Detect which cell encompasses the target text, then output its (X, Y) center coordinate. 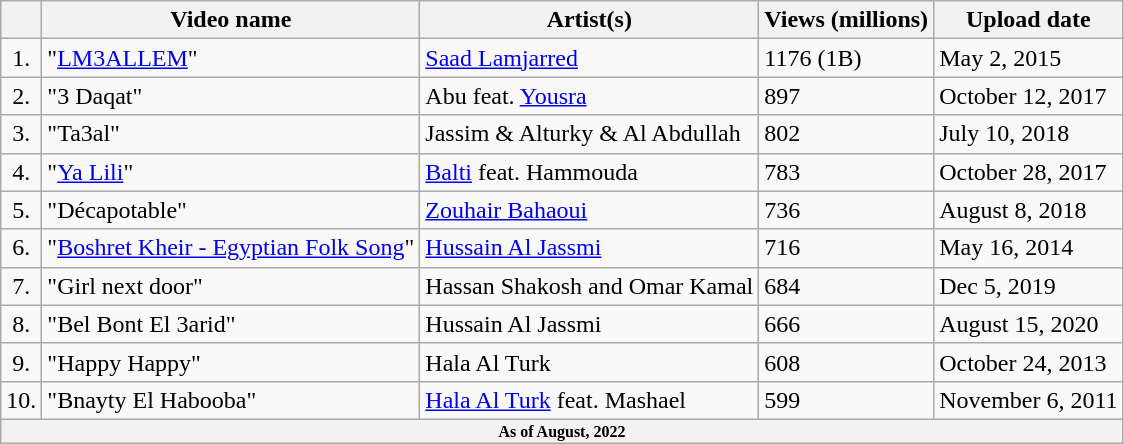
"Boshret Kheir - Egyptian Folk Song" (231, 248)
"Bnayty El Habooba" (231, 400)
Abu feat. Yousra (590, 96)
"Happy Happy" (231, 362)
2. (22, 96)
May 16, 2014 (1028, 248)
July 10, 2018 (1028, 134)
897 (846, 96)
3. (22, 134)
7. (22, 286)
Dec 5, 2019 (1028, 286)
November 6, 2011 (1028, 400)
Hala Al Turk (590, 362)
Views (millions) (846, 20)
684 (846, 286)
1176 (1B) (846, 58)
May 2, 2015 (1028, 58)
As of August, 2022 (562, 431)
October 24, 2013 (1028, 362)
"Décapotable" (231, 210)
783 (846, 172)
"Ya Lili" (231, 172)
6. (22, 248)
August 15, 2020 (1028, 324)
"LM3ALLEM" (231, 58)
4. (22, 172)
Balti feat. Hammouda (590, 172)
Video name (231, 20)
666 (846, 324)
802 (846, 134)
736 (846, 210)
10. (22, 400)
9. (22, 362)
October 12, 2017 (1028, 96)
599 (846, 400)
"3 Daqat" (231, 96)
Upload date (1028, 20)
Hassan Shakosh and Omar Kamal (590, 286)
Jassim & Alturky & Al Abdullah (590, 134)
"Ta3al" (231, 134)
1. (22, 58)
August 8, 2018 (1028, 210)
Artist(s) (590, 20)
608 (846, 362)
5. (22, 210)
"Bel Bont El 3arid" (231, 324)
Saad Lamjarred (590, 58)
Zouhair Bahaoui (590, 210)
"Girl next door" (231, 286)
716 (846, 248)
Hala Al Turk feat. Mashael (590, 400)
8. (22, 324)
October 28, 2017 (1028, 172)
